Extract the (X, Y) coordinate from the center of the cell holding the provided text.  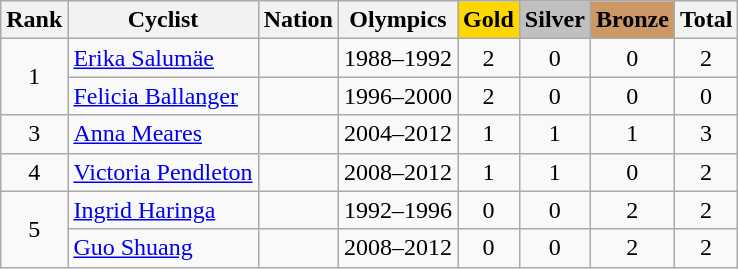
1996–2000 (398, 96)
Victoria Pendleton (163, 172)
Guo Shuang (163, 248)
Olympics (398, 20)
5 (34, 229)
1988–1992 (398, 58)
Rank (34, 20)
Silver (554, 20)
Gold (489, 20)
Cyclist (163, 20)
Ingrid Haringa (163, 210)
Nation (298, 20)
1992–1996 (398, 210)
Total (706, 20)
Erika Salumäe (163, 58)
Felicia Ballanger (163, 96)
4 (34, 172)
Anna Meares (163, 134)
2004–2012 (398, 134)
Bronze (632, 20)
